Locate the cell with the specified text and output its (x, y) center coordinate. 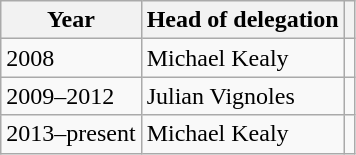
2009–2012 (71, 96)
Year (71, 20)
Head of delegation (242, 20)
2008 (71, 58)
2013–present (71, 134)
Julian Vignoles (242, 96)
